Detect which cell encompasses the target text, then output its [x, y] center coordinate. 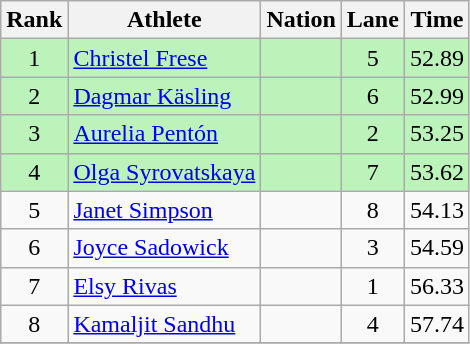
Dagmar Käsling [164, 96]
Kamaljit Sandhu [164, 324]
Lane [372, 20]
53.62 [436, 172]
Time [436, 20]
54.59 [436, 248]
Nation [301, 20]
Aurelia Pentón [164, 134]
Janet Simpson [164, 210]
Olga Syrovatskaya [164, 172]
52.89 [436, 58]
56.33 [436, 286]
Christel Frese [164, 58]
Rank [34, 20]
Elsy Rivas [164, 286]
Joyce Sadowick [164, 248]
52.99 [436, 96]
57.74 [436, 324]
53.25 [436, 134]
Athlete [164, 20]
54.13 [436, 210]
